Capture the cell that displays the provided text and extract its [x, y] central coordinate. 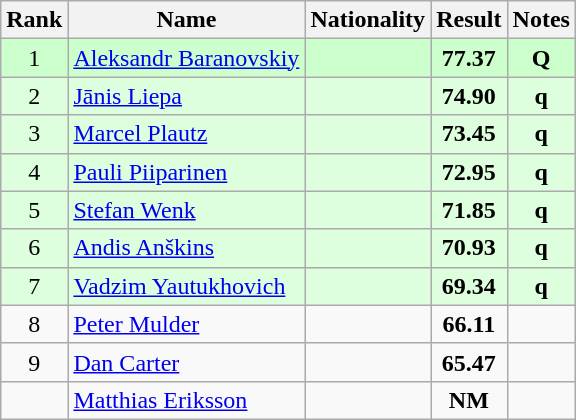
70.93 [469, 248]
Notes [541, 20]
74.90 [469, 96]
71.85 [469, 210]
Vadzim Yautukhovich [186, 286]
Rank [34, 20]
6 [34, 248]
Name [186, 20]
Aleksandr Baranovskiy [186, 58]
4 [34, 172]
66.11 [469, 324]
1 [34, 58]
Marcel Plautz [186, 134]
Q [541, 58]
2 [34, 96]
Andis Anškins [186, 248]
7 [34, 286]
3 [34, 134]
Pauli Piiparinen [186, 172]
Peter Mulder [186, 324]
Result [469, 20]
69.34 [469, 286]
77.37 [469, 58]
65.47 [469, 362]
72.95 [469, 172]
Matthias Eriksson [186, 400]
Nationality [368, 20]
Dan Carter [186, 362]
Stefan Wenk [186, 210]
8 [34, 324]
9 [34, 362]
Jānis Liepa [186, 96]
NM [469, 400]
73.45 [469, 134]
5 [34, 210]
